Scan for the cell matching the given text and deliver its [x, y] coordinate at center. 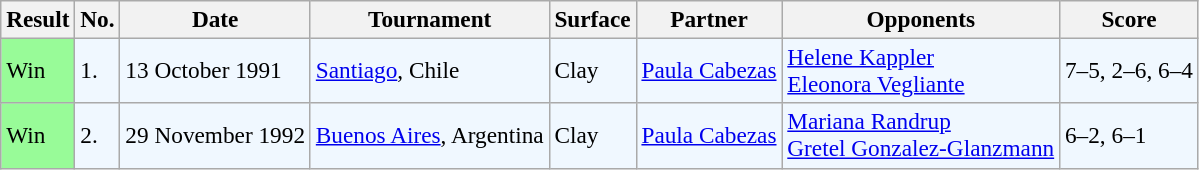
Surface [592, 19]
Mariana Randrup Gretel Gonzalez-Glanzmann [921, 136]
Helene Kappler Eleonora Vegliante [921, 70]
2. [98, 136]
13 October 1991 [215, 70]
Opponents [921, 19]
1. [98, 70]
Result [38, 19]
No. [98, 19]
Partner [709, 19]
6–2, 6–1 [1130, 136]
Date [215, 19]
Score [1130, 19]
Tournament [430, 19]
7–5, 2–6, 6–4 [1130, 70]
Santiago, Chile [430, 70]
29 November 1992 [215, 136]
Buenos Aires, Argentina [430, 136]
